Capture the cell that displays the provided text and extract its [X, Y] central coordinate. 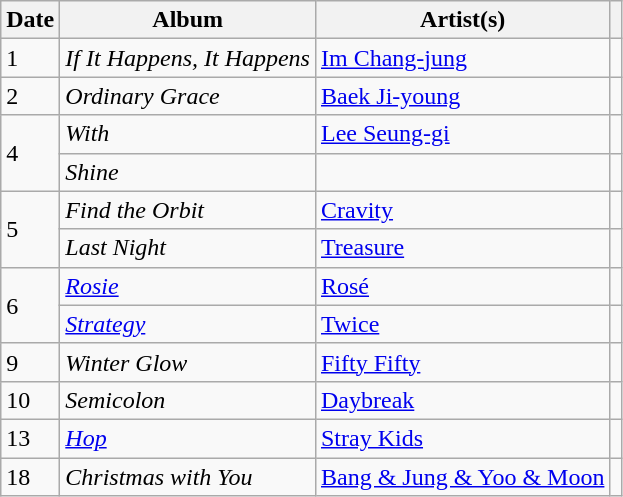
5 [30, 229]
Album [188, 20]
Rosé [462, 286]
Lee Seung-gi [462, 134]
Rosie [188, 286]
6 [30, 305]
Date [30, 20]
Shine [188, 172]
Last Night [188, 248]
13 [30, 438]
Im Chang-jung [462, 58]
Artist(s) [462, 20]
18 [30, 477]
Stray Kids [462, 438]
Fifty Fifty [462, 362]
With [188, 134]
Christmas with You [188, 477]
Bang & Jung & Yoo & Moon [462, 477]
Twice [462, 324]
Hop [188, 438]
4 [30, 153]
Baek Ji-young [462, 96]
Ordinary Grace [188, 96]
9 [30, 362]
Semicolon [188, 400]
Find the Orbit [188, 210]
Winter Glow [188, 362]
If It Happens, It Happens [188, 58]
Cravity [462, 210]
Daybreak [462, 400]
2 [30, 96]
1 [30, 58]
Treasure [462, 248]
10 [30, 400]
Strategy [188, 324]
